Identify which cell holds the provided text, then report its (x, y) central coordinate. 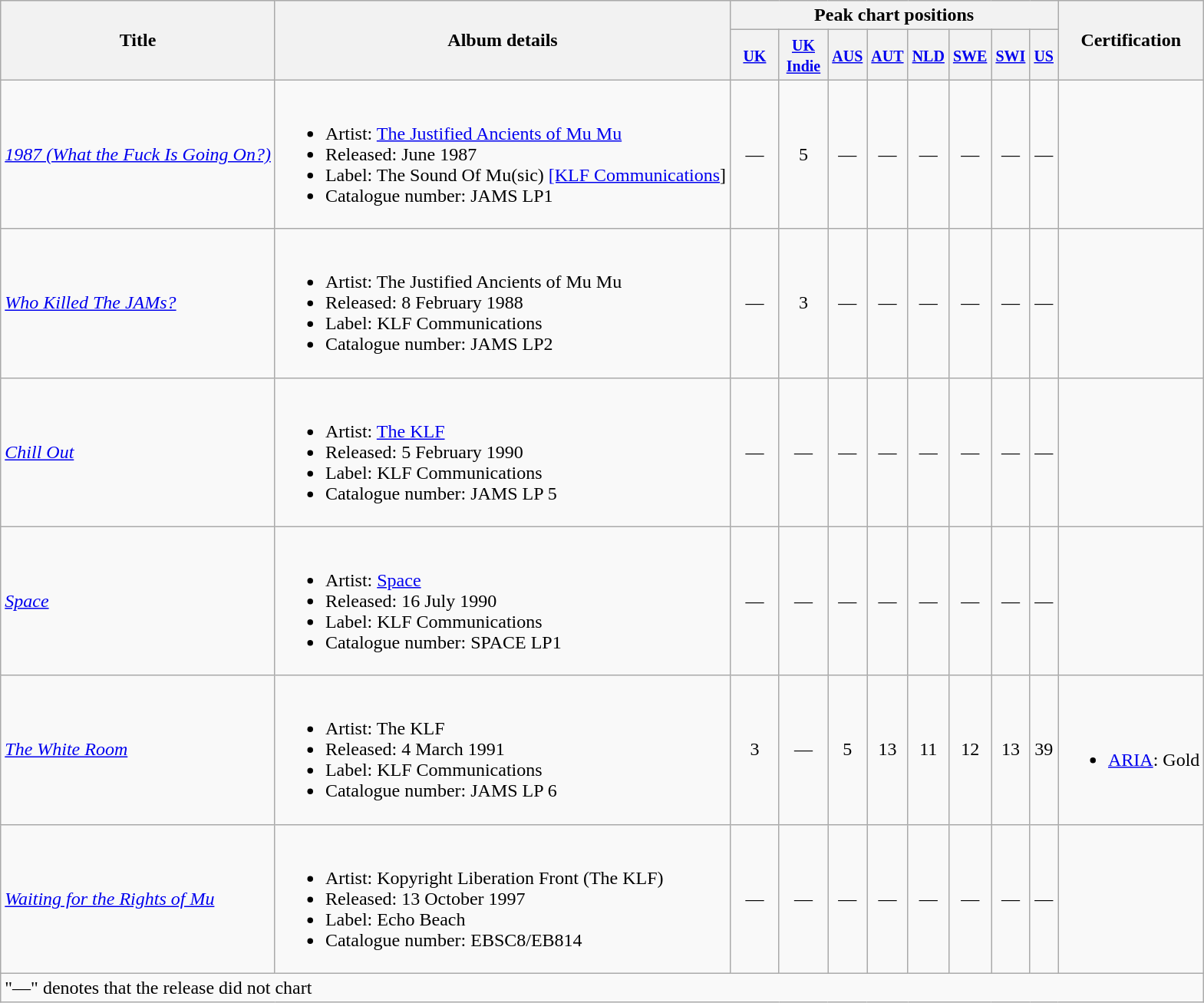
Artist: The Justified Ancients of Mu MuReleased: June 1987Label: The Sound Of Mu(sic) [KLF Communications]Catalogue number: JAMS LP1 (502, 154)
UK Indie (803, 55)
Artist: The KLFReleased: 5 February 1990Label: KLF CommunicationsCatalogue number: JAMS LP 5 (502, 452)
Peak chart positions (895, 15)
Artist: Kopyright Liberation Front (The KLF)Released: 13 October 1997Label: Echo BeachCatalogue number: EBSC8/EB814 (502, 899)
NLD (929, 55)
AUT (887, 55)
1987 (What the Fuck Is Going On?) (138, 154)
Album details (502, 40)
SWE (970, 55)
"—" denotes that the release did not chart (602, 988)
Space (138, 601)
Artist: The Justified Ancients of Mu MuReleased: 8 February 1988Label: KLF CommunicationsCatalogue number: JAMS LP2 (502, 303)
AUS (847, 55)
ARIA: Gold (1130, 750)
Waiting for the Rights of Mu (138, 899)
Artist: SpaceReleased: 16 July 1990Label: KLF CommunicationsCatalogue number: SPACE LP1 (502, 601)
SWI (1011, 55)
12 (970, 750)
Chill Out (138, 452)
US (1044, 55)
Artist: The KLFReleased: 4 March 1991Label: KLF CommunicationsCatalogue number: JAMS LP 6 (502, 750)
The White Room (138, 750)
39 (1044, 750)
UK (755, 55)
Who Killed The JAMs? (138, 303)
Certification (1130, 40)
Title (138, 40)
11 (929, 750)
